Capture the cell that displays the provided text and extract its [X, Y] central coordinate. 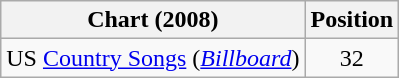
US Country Songs (Billboard) [153, 58]
Chart (2008) [153, 20]
32 [352, 58]
Position [352, 20]
